Locate the cell with the specified text and output its (x, y) center coordinate. 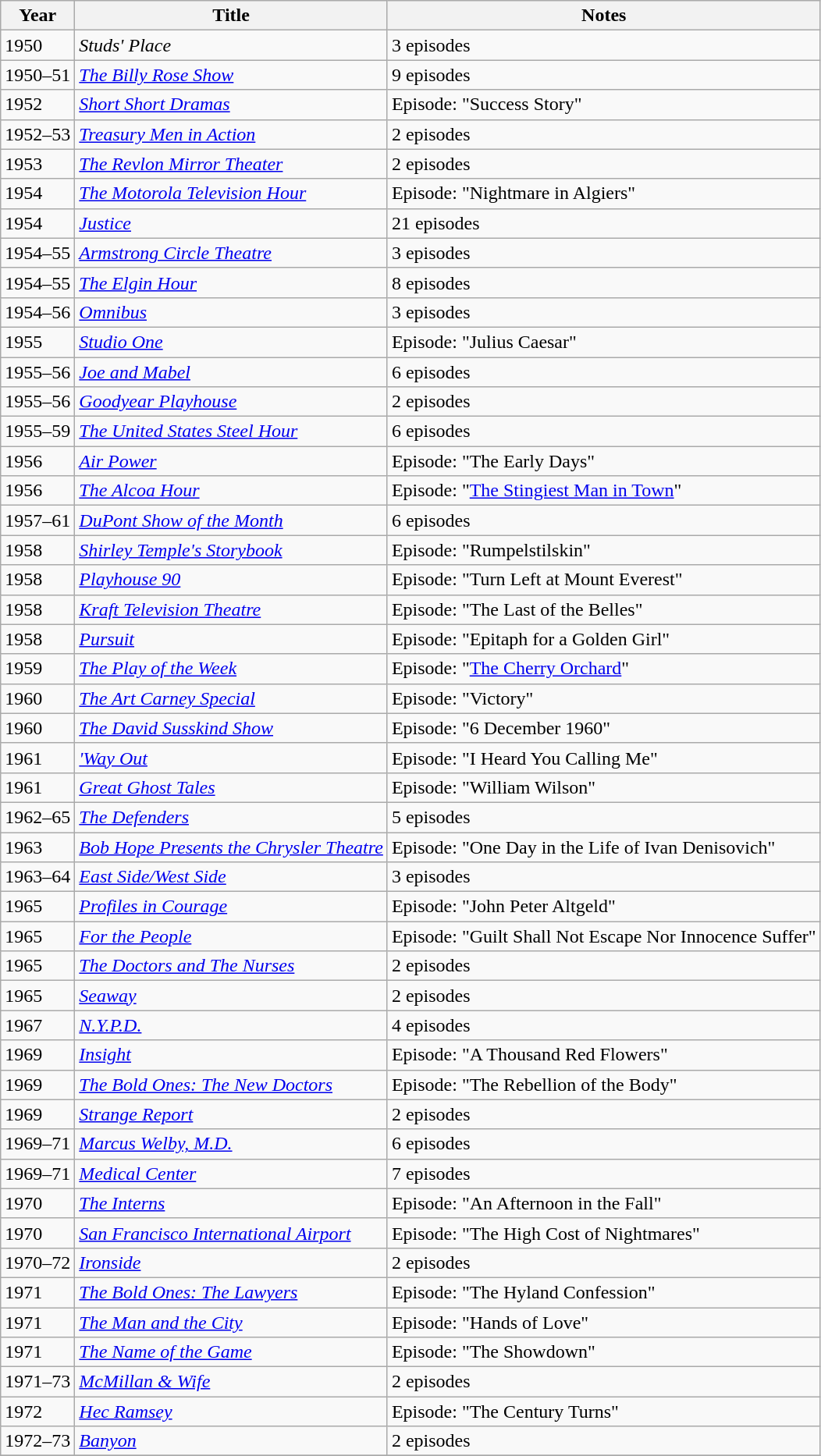
Strange Report (231, 1114)
1972 (37, 1412)
1953 (37, 164)
1955 (37, 342)
Medical Center (231, 1174)
Episode: "6 December 1960" (604, 728)
For the People (231, 936)
1963 (37, 847)
The Motorola Television Hour (231, 194)
N.Y.P.D. (231, 1025)
8 episodes (604, 282)
Episode: "Julius Caesar" (604, 342)
East Side/West Side (231, 877)
1954–56 (37, 312)
'Way Out (231, 758)
1971–73 (37, 1382)
Treasury Men in Action (231, 134)
1952–53 (37, 134)
1962–65 (37, 817)
Air Power (231, 461)
Episode: "The Showdown" (604, 1352)
McMillan & Wife (231, 1382)
Pursuit (231, 639)
1967 (37, 1025)
Year (37, 16)
The Bold Ones: The Lawyers (231, 1292)
Short Short Dramas (231, 105)
The United States Steel Hour (231, 431)
The Play of the Week (231, 669)
Ironside (231, 1262)
The Revlon Mirror Theater (231, 164)
Episode: "Guilt Shall Not Escape Nor Innocence Suffer" (604, 936)
21 episodes (604, 223)
Armstrong Circle Theatre (231, 253)
The Interns (231, 1203)
1952 (37, 105)
The Art Carney Special (231, 698)
Episode: "The Early Days" (604, 461)
The David Susskind Show (231, 728)
1955–59 (37, 431)
Episode: "Hands of Love" (604, 1323)
1950 (37, 45)
Justice (231, 223)
DuPont Show of the Month (231, 520)
Episode: "The Stingiest Man in Town" (604, 491)
Shirley Temple's Storybook (231, 550)
The Bold Ones: The New Doctors (231, 1085)
Profiles in Courage (231, 907)
Studio One (231, 342)
Episode: "Victory" (604, 698)
Episode: "Turn Left at Mount Everest" (604, 580)
Great Ghost Tales (231, 787)
Episode: "The Hyland Confession" (604, 1292)
Joe and Mabel (231, 372)
Episode: "I Heard You Calling Me" (604, 758)
Episode: "Success Story" (604, 105)
9 episodes (604, 75)
The Alcoa Hour (231, 491)
The Defenders (231, 817)
Episode: "Epitaph for a Golden Girl" (604, 639)
Kraft Television Theatre (231, 609)
Notes (604, 16)
1950–51 (37, 75)
The Name of the Game (231, 1352)
Episode: "The Rebellion of the Body" (604, 1085)
Episode: "Rumpelstilskin" (604, 550)
The Billy Rose Show (231, 75)
Studs' Place (231, 45)
1959 (37, 669)
Goodyear Playhouse (231, 402)
Episode: "An Afternoon in the Fall" (604, 1203)
Seaway (231, 996)
Title (231, 16)
The Elgin Hour (231, 282)
Marcus Welby, M.D. (231, 1144)
Episode: "The Cherry Orchard" (604, 669)
Playhouse 90 (231, 580)
Bob Hope Presents the Chrysler Theatre (231, 847)
Episode: "John Peter Altgeld" (604, 907)
The Man and the City (231, 1323)
San Francisco International Airport (231, 1233)
Episode: "The Last of the Belles" (604, 609)
Episode: "The High Cost of Nightmares" (604, 1233)
1957–61 (37, 520)
Episode: "One Day in the Life of Ivan Denisovich" (604, 847)
Episode: "The Century Turns" (604, 1412)
1972–73 (37, 1441)
Episode: "Nightmare in Algiers" (604, 194)
The Doctors and The Nurses (231, 966)
Banyon (231, 1441)
4 episodes (604, 1025)
1970–72 (37, 1262)
Episode: "A Thousand Red Flowers" (604, 1055)
1963–64 (37, 877)
Omnibus (231, 312)
5 episodes (604, 817)
Episode: "William Wilson" (604, 787)
Hec Ramsey (231, 1412)
7 episodes (604, 1174)
Insight (231, 1055)
